Provide the (x, y) coordinate of the cell's center where the given text is located.  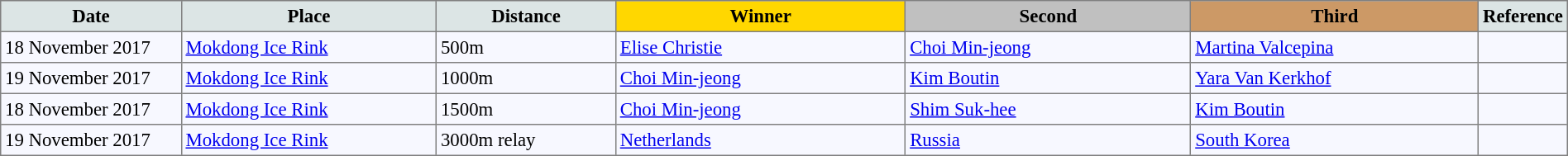
Netherlands (760, 140)
Date (91, 17)
500m (526, 47)
Winner (760, 17)
3000m relay (526, 140)
Reference (1523, 17)
Distance (526, 17)
Shim Suk-hee (1049, 109)
Third (1335, 17)
Russia (1049, 140)
Martina Valcepina (1335, 47)
Elise Christie (760, 47)
1500m (526, 109)
Place (309, 17)
1000m (526, 78)
South Korea (1335, 140)
Second (1049, 17)
Yara Van Kerkhof (1335, 78)
